Identify which cell holds the provided text, then report its (x, y) central coordinate. 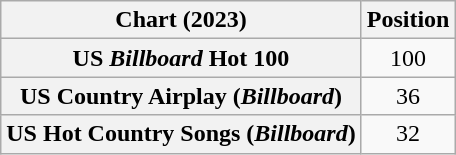
100 (408, 58)
32 (408, 134)
US Hot Country Songs (Billboard) (181, 134)
US Country Airplay (Billboard) (181, 96)
36 (408, 96)
US Billboard Hot 100 (181, 58)
Chart (2023) (181, 20)
Position (408, 20)
